Find where the given text appears and provide that cell's center as [x, y] coordinate. 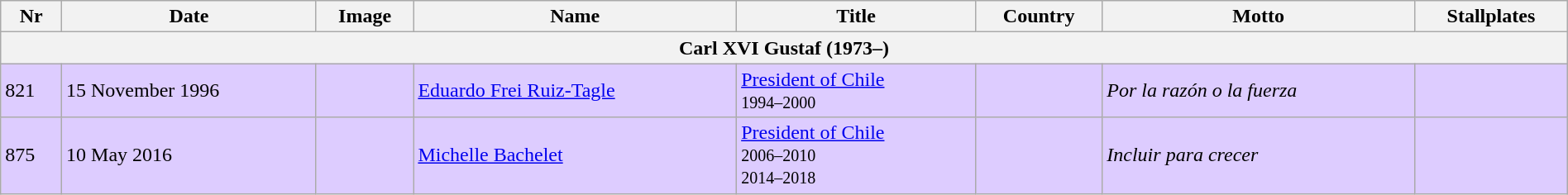
Stallplates [1492, 17]
President of Chile1994–2000 [857, 91]
Title [857, 17]
Image [365, 17]
Nr [31, 17]
Name [576, 17]
Country [1039, 17]
Incluir para crecer [1259, 155]
President of Chile2006–20102014–2018 [857, 155]
Motto [1259, 17]
Por la razón o la fuerza [1259, 91]
Carl XVI Gustaf (1973–) [784, 48]
10 May 2016 [189, 155]
875 [31, 155]
Michelle Bachelet [576, 155]
Eduardo Frei Ruiz-Tagle [576, 91]
821 [31, 91]
Date [189, 17]
15 November 1996 [189, 91]
